Return (x, y) of the center of cell containing provided text 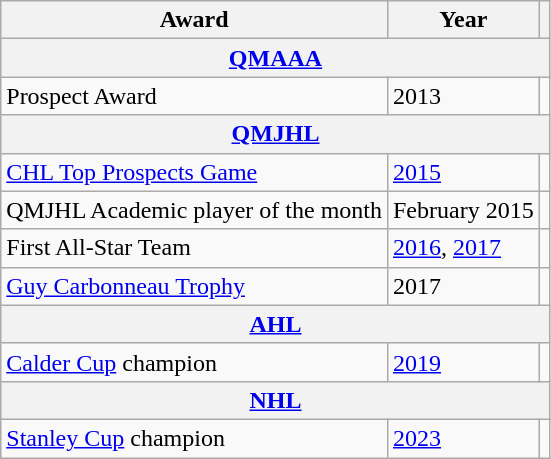
NHL (276, 400)
QMAAA (276, 58)
Guy Carbonneau Trophy (194, 286)
Year (463, 20)
2017 (463, 286)
Stanley Cup champion (194, 438)
Award (194, 20)
2013 (463, 96)
Prospect Award (194, 96)
AHL (276, 324)
First All-Star Team (194, 248)
CHL Top Prospects Game (194, 172)
2023 (463, 438)
2019 (463, 362)
QMJHL (276, 134)
2016, 2017 (463, 248)
QMJHL Academic player of the month (194, 210)
2015 (463, 172)
Calder Cup champion (194, 362)
February 2015 (463, 210)
